Search for the cell housing the specified text and yield its (X, Y) center coordinate. 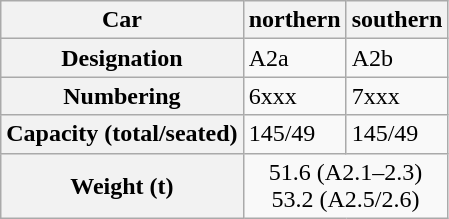
Car (122, 20)
6xxx (294, 96)
51.6 (A2.1–2.3) 53.2 (A2.5/2.6) (346, 186)
7xxx (397, 96)
Capacity (total/seated) (122, 134)
northern (294, 20)
Weight (t) (122, 186)
Designation (122, 58)
A2b (397, 58)
Numbering (122, 96)
southern (397, 20)
A2a (294, 58)
